For the text-containing cell, return its midpoint in [x, y] coordinate format. 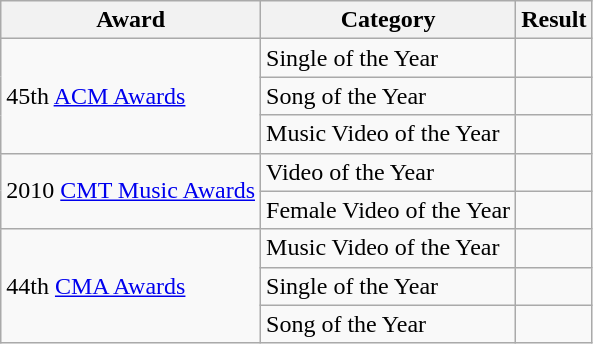
45th ACM Awards [131, 96]
Category [388, 20]
2010 CMT Music Awards [131, 191]
Female Video of the Year [388, 210]
Video of the Year [388, 172]
Award [131, 20]
Result [554, 20]
44th CMA Awards [131, 286]
